Identify which cell holds the provided text, then report its [X, Y] central coordinate. 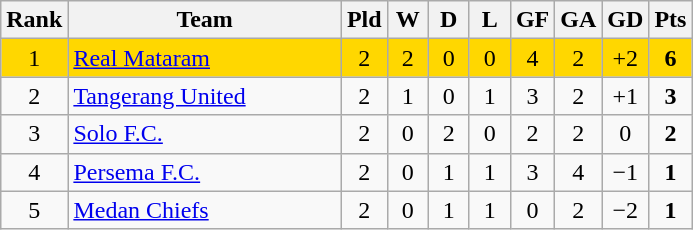
+2 [626, 58]
+1 [626, 96]
GF [532, 20]
6 [670, 58]
Pts [670, 20]
Medan Chiefs [205, 210]
5 [34, 210]
GA [578, 20]
−2 [626, 210]
Real Mataram [205, 58]
L [490, 20]
D [448, 20]
Pld [364, 20]
Solo F.C. [205, 134]
−1 [626, 172]
Tangerang United [205, 96]
Team [205, 20]
GD [626, 20]
Persema F.C. [205, 172]
Rank [34, 20]
W [408, 20]
